Return the [x, y] coordinate for the center point of the cell that contains the specified text.  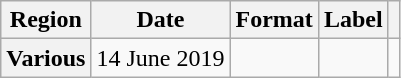
Date [160, 20]
Format [274, 20]
14 June 2019 [160, 58]
Region [46, 20]
Label [353, 20]
Various [46, 58]
